Capture the cell that displays the provided text and extract its [X, Y] central coordinate. 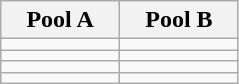
Pool B [180, 20]
Pool A [60, 20]
